Scan for the cell matching the given text and deliver its [x, y] coordinate at center. 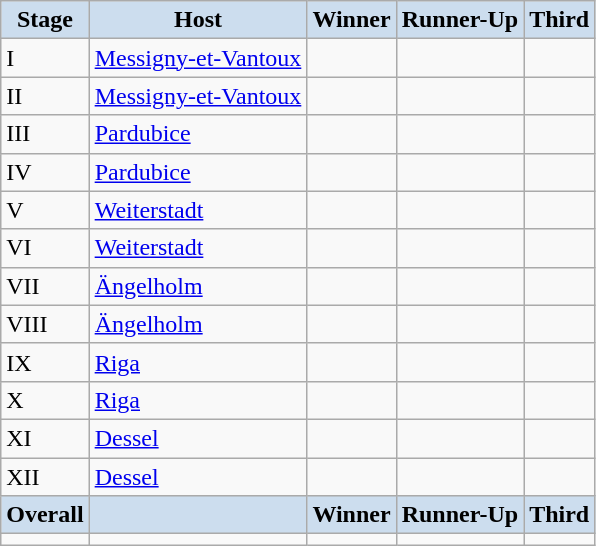
VII [45, 286]
III [45, 134]
II [45, 96]
Stage [45, 20]
X [45, 400]
Host [198, 20]
VIII [45, 324]
IX [45, 362]
V [45, 210]
XII [45, 477]
IV [45, 172]
I [45, 58]
VI [45, 248]
XI [45, 438]
Overall [45, 515]
